Capture the cell that displays the provided text and extract its (X, Y) central coordinate. 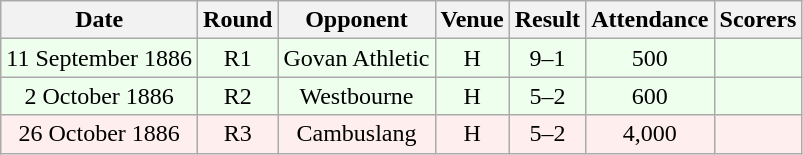
4,000 (650, 134)
Result (547, 20)
9–1 (547, 58)
Attendance (650, 20)
Westbourne (356, 96)
26 October 1886 (100, 134)
Cambuslang (356, 134)
Govan Athletic (356, 58)
Round (238, 20)
500 (650, 58)
R1 (238, 58)
Venue (472, 20)
Scorers (758, 20)
Date (100, 20)
R3 (238, 134)
2 October 1886 (100, 96)
11 September 1886 (100, 58)
R2 (238, 96)
600 (650, 96)
Opponent (356, 20)
